Identify which cell holds the provided text, then report its (x, y) central coordinate. 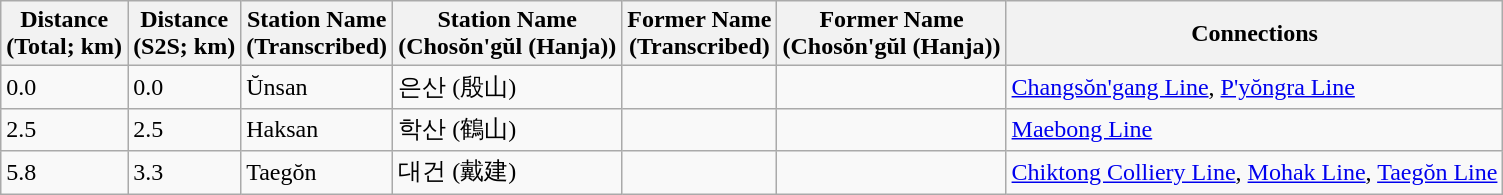
Changsŏn'gang Line, P'yŏngra Line (1254, 88)
Haksan (317, 130)
Distance(S2S; km) (184, 34)
Station Name(Transcribed) (317, 34)
3.3 (184, 172)
Connections (1254, 34)
Former Name(Transcribed) (700, 34)
대건 (戴建) (508, 172)
학산 (鶴山) (508, 130)
Former Name(Chosŏn'gŭl (Hanja)) (892, 34)
Station Name(Chosŏn'gŭl (Hanja)) (508, 34)
Ŭnsan (317, 88)
Chiktong Colliery Line, Mohak Line, Taegŏn Line (1254, 172)
5.8 (64, 172)
은산 (殷山) (508, 88)
Distance(Total; km) (64, 34)
Maebong Line (1254, 130)
Taegŏn (317, 172)
